Identify which cell holds the provided text, then report its (x, y) central coordinate. 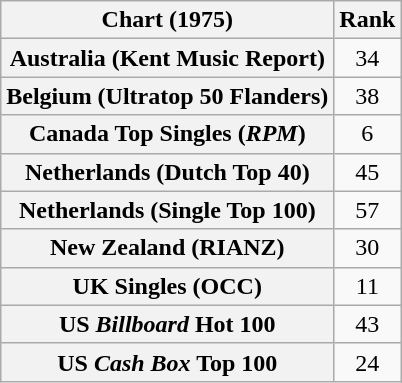
30 (368, 248)
Netherlands (Single Top 100) (168, 210)
US Cash Box Top 100 (168, 362)
Canada Top Singles (RPM) (168, 134)
US Billboard Hot 100 (168, 324)
Belgium (Ultratop 50 Flanders) (168, 96)
New Zealand (RIANZ) (168, 248)
UK Singles (OCC) (168, 286)
38 (368, 96)
11 (368, 286)
6 (368, 134)
Rank (368, 20)
Chart (1975) (168, 20)
24 (368, 362)
Australia (Kent Music Report) (168, 58)
43 (368, 324)
34 (368, 58)
57 (368, 210)
Netherlands (Dutch Top 40) (168, 172)
45 (368, 172)
